Provide the (x, y) coordinate of the cell's center where the given text is located.  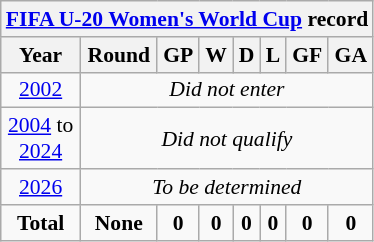
GP (178, 55)
FIFA U-20 Women's World Cup record (188, 19)
Year (41, 55)
2004 to 2024 (41, 138)
Total (41, 223)
To be determined (226, 187)
W (216, 55)
D (246, 55)
GA (350, 55)
2002 (41, 90)
Did not qualify (226, 138)
2026 (41, 187)
Round (118, 55)
L (273, 55)
Did not enter (226, 90)
None (118, 223)
GF (307, 55)
